Search for the cell housing the specified text and yield its (x, y) center coordinate. 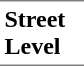
Street Level (42, 33)
